Extract the [x, y] coordinate from the center of the cell holding the provided text.  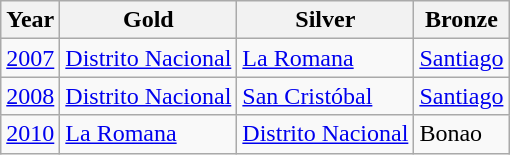
Gold [148, 20]
2008 [30, 96]
Year [30, 20]
2007 [30, 58]
Bonao [462, 134]
Silver [326, 20]
San Cristóbal [326, 96]
Bronze [462, 20]
2010 [30, 134]
